Find where the given text appears and provide that cell's center as [x, y] coordinate. 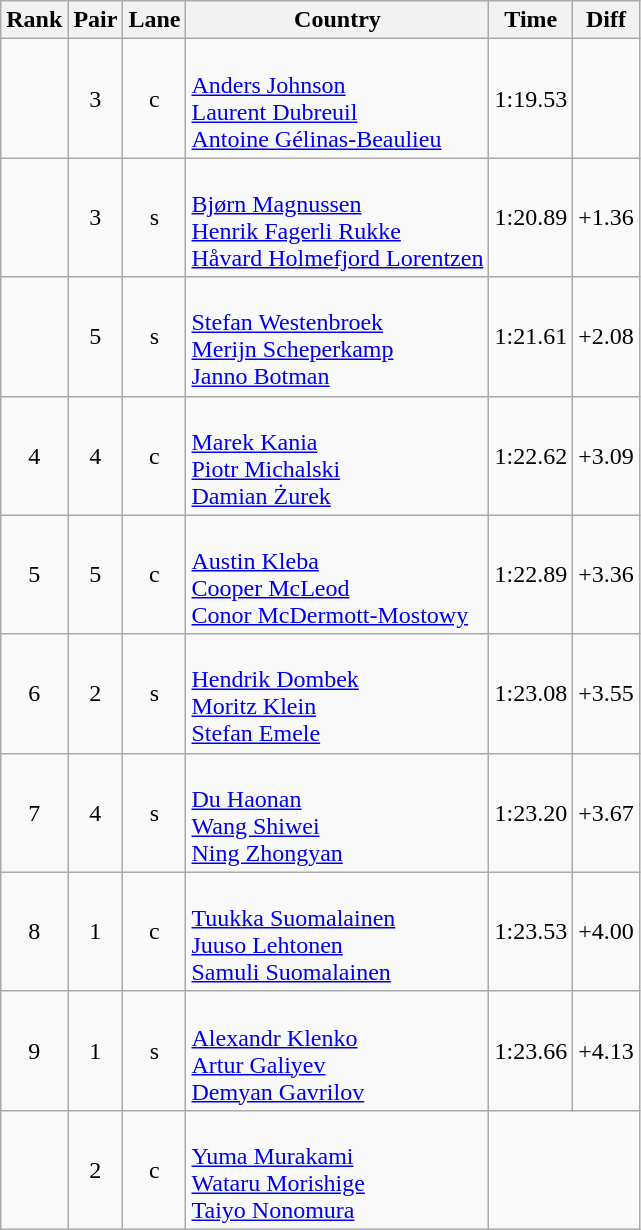
Lane [154, 20]
1:22.89 [531, 574]
Bjørn MagnussenHenrik Fagerli RukkeHåvard Holmefjord Lorentzen [338, 218]
1:23.08 [531, 694]
1:20.89 [531, 218]
8 [34, 932]
Hendrik DombekMoritz KleinStefan Emele [338, 694]
+4.00 [606, 932]
7 [34, 812]
+3.09 [606, 456]
Marek KaniaPiotr MichalskiDamian Żurek [338, 456]
+3.67 [606, 812]
Yuma MurakamiWataru MorishigeTaiyo Nonomura [338, 1170]
1:19.53 [531, 98]
Stefan WestenbroekMerijn ScheperkampJanno Botman [338, 336]
Diff [606, 20]
Tuukka SuomalainenJuuso LehtonenSamuli Suomalainen [338, 932]
+4.13 [606, 1050]
Time [531, 20]
Alexandr KlenkoArtur GaliyevDemyan Gavrilov [338, 1050]
1:23.53 [531, 932]
+1.36 [606, 218]
Country [338, 20]
6 [34, 694]
+3.36 [606, 574]
Anders JohnsonLaurent DubreuilAntoine Gélinas-Beaulieu [338, 98]
Pair [96, 20]
1:23.20 [531, 812]
+2.08 [606, 336]
1:23.66 [531, 1050]
1:21.61 [531, 336]
+3.55 [606, 694]
Austin KlebaCooper McLeodConor McDermott-Mostowy [338, 574]
Du HaonanWang ShiweiNing Zhongyan [338, 812]
1:22.62 [531, 456]
9 [34, 1050]
Rank [34, 20]
